Capture the cell that displays the provided text and extract its [x, y] central coordinate. 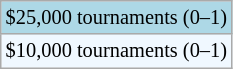
$25,000 tournaments (0–1) [116, 17]
$10,000 tournaments (0–1) [116, 51]
